Determine the [x, y] coordinate at the center of the cell enclosing the given text.  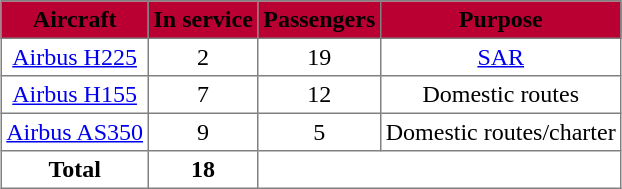
2 [203, 57]
Airbus AS350 [74, 132]
SAR [501, 57]
Domestic routes/charter [501, 132]
Domestic routes [501, 95]
Aircraft [74, 20]
12 [319, 95]
Passengers [319, 20]
In service [203, 20]
9 [203, 132]
Total [74, 170]
7 [203, 95]
Purpose [501, 20]
5 [319, 132]
19 [319, 57]
Airbus H225 [74, 57]
18 [203, 170]
Airbus H155 [74, 95]
